From the cell containing the given text, extract its center point as [x, y] coordinate. 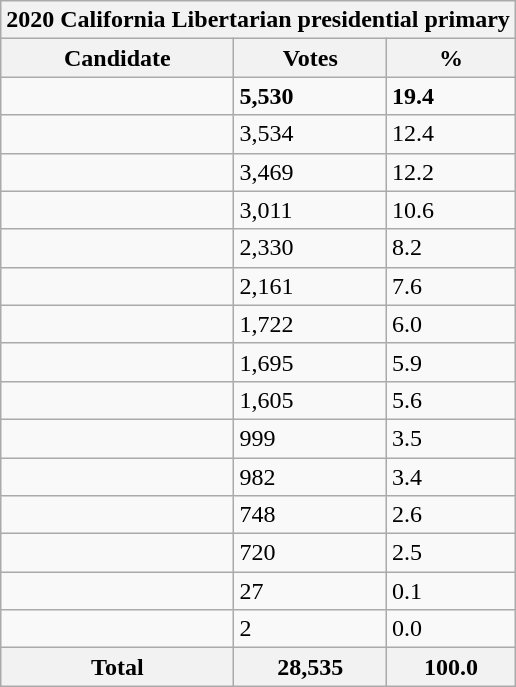
12.2 [450, 172]
7.6 [450, 286]
2 [310, 629]
0.0 [450, 629]
999 [310, 438]
5.6 [450, 400]
12.4 [450, 134]
2.5 [450, 553]
1,695 [310, 362]
28,535 [310, 667]
2.6 [450, 515]
3.4 [450, 477]
% [450, 58]
720 [310, 553]
748 [310, 515]
Total [118, 667]
Votes [310, 58]
19.4 [450, 96]
100.0 [450, 667]
5.9 [450, 362]
3.5 [450, 438]
Candidate [118, 58]
982 [310, 477]
5,530 [310, 96]
10.6 [450, 210]
1,722 [310, 324]
27 [310, 591]
2,161 [310, 286]
6.0 [450, 324]
2020 California Libertarian presidential primary [258, 20]
3,534 [310, 134]
1,605 [310, 400]
2,330 [310, 248]
3,011 [310, 210]
0.1 [450, 591]
8.2 [450, 248]
3,469 [310, 172]
